Provide the (x, y) coordinate of the cell's center where the given text is located.  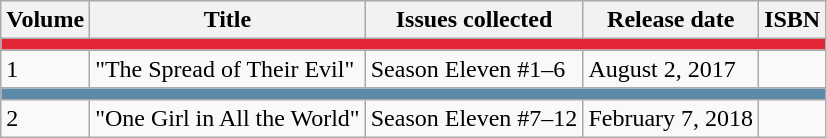
August 2, 2017 (671, 69)
Season Eleven #1–6 (474, 69)
Issues collected (474, 20)
Season Eleven #7–12 (474, 118)
Volume (46, 20)
1 (46, 69)
Title (228, 20)
"One Girl in All the World" (228, 118)
February 7, 2018 (671, 118)
2 (46, 118)
"The Spread of Their Evil" (228, 69)
ISBN (792, 20)
Release date (671, 20)
